For the text-containing cell, return its midpoint in [X, Y] coordinate format. 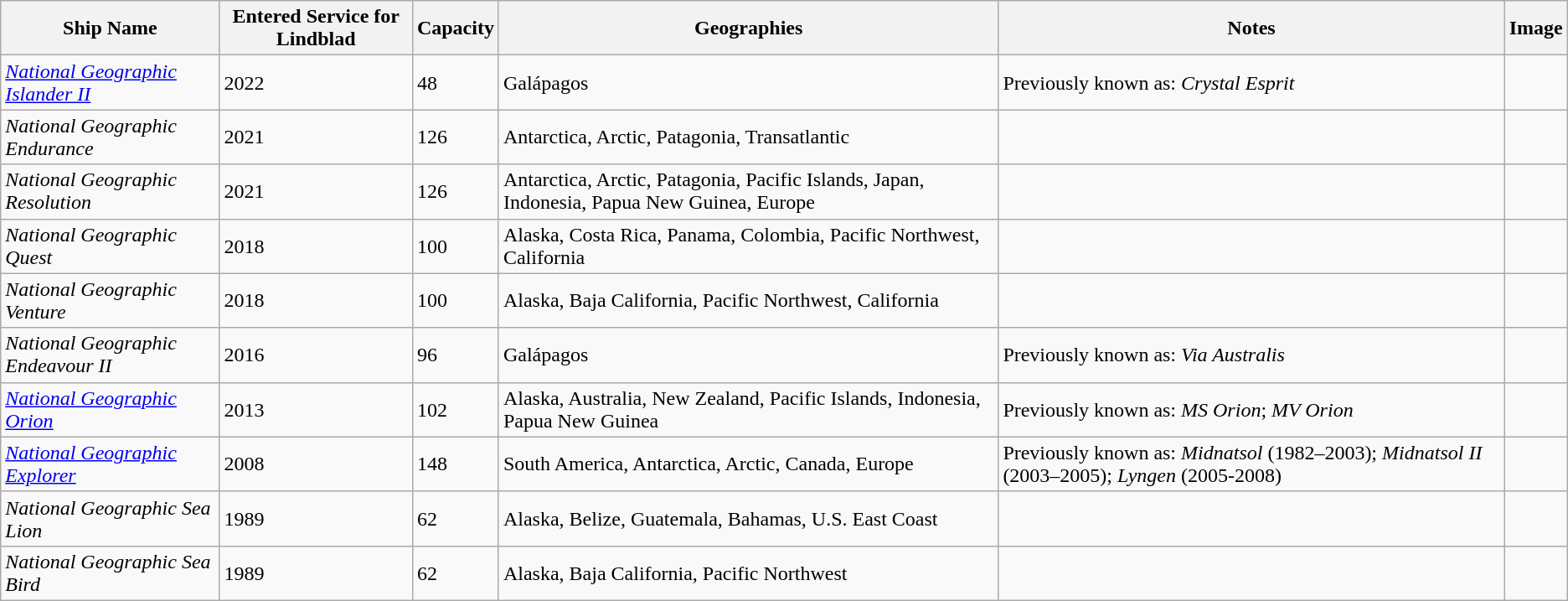
Alaska, Baja California, Pacific Northwest [748, 573]
48 [456, 82]
96 [456, 355]
National Geographic Venture [111, 300]
Alaska, Baja California, Pacific Northwest, California [748, 300]
Previously known as: MS Orion; MV Orion [1251, 409]
National Geographic Resolution [111, 191]
National Geographic Sea Lion [111, 518]
Geographies [748, 28]
Alaska, Australia, New Zealand, Pacific Islands, Indonesia, Papua New Guinea [748, 409]
National Geographic Quest [111, 246]
Image [1536, 28]
National Geographic Endurance [111, 137]
Ship Name [111, 28]
2022 [316, 82]
Antarctica, Arctic, Patagonia, Transatlantic [748, 137]
2013 [316, 409]
National Geographic Orion [111, 409]
Capacity [456, 28]
Previously known as: Crystal Esprit [1251, 82]
Previously known as: Via Australis [1251, 355]
148 [456, 464]
National Geographic Explorer [111, 464]
National Geographic Endeavour II [111, 355]
Previously known as: Midnatsol (1982–2003); Midnatsol II (2003–2005); Lyngen (2005-2008) [1251, 464]
Antarctica, Arctic, Patagonia, Pacific Islands, Japan, Indonesia, Papua New Guinea, Europe [748, 191]
Entered Service for Lindblad [316, 28]
Notes [1251, 28]
Alaska, Costa Rica, Panama, Colombia, Pacific Northwest, California [748, 246]
2016 [316, 355]
Alaska, Belize, Guatemala, Bahamas, U.S. East Coast [748, 518]
South America, Antarctica, Arctic, Canada, Europe [748, 464]
National Geographic Sea Bird [111, 573]
2008 [316, 464]
102 [456, 409]
National Geographic Islander II [111, 82]
